Return the [X, Y] coordinate for the center point of the cell that contains the specified text.  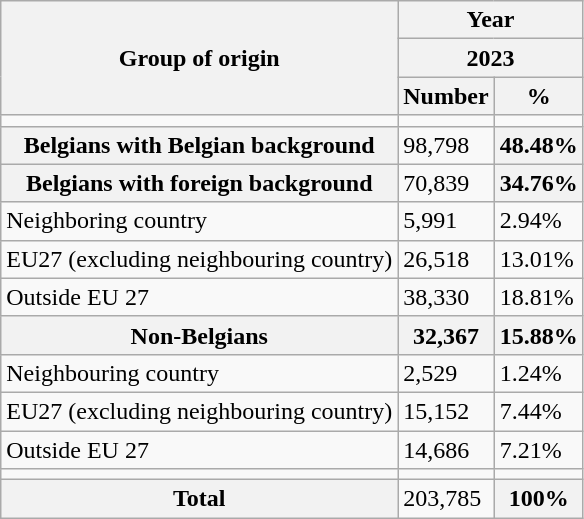
Year [490, 20]
14,686 [446, 449]
98,798 [446, 145]
38,330 [446, 297]
Belgians with Belgian background [200, 145]
Total [200, 499]
18.81% [538, 297]
32,367 [446, 335]
15.88% [538, 335]
Non-Belgians [200, 335]
Neighboring country [200, 221]
26,518 [446, 259]
2.94% [538, 221]
Number [446, 96]
Neighbouring country [200, 373]
5,991 [446, 221]
% [538, 96]
Belgians with foreign background [200, 183]
48.48% [538, 145]
15,152 [446, 411]
Group of origin [200, 58]
2023 [490, 58]
100% [538, 499]
203,785 [446, 499]
1.24% [538, 373]
7.21% [538, 449]
70,839 [446, 183]
34.76% [538, 183]
7.44% [538, 411]
13.01% [538, 259]
2,529 [446, 373]
